Detect which cell encompasses the target text, then output its [X, Y] center coordinate. 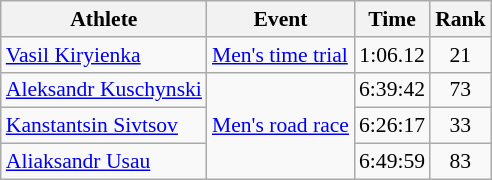
Men's time trial [280, 55]
73 [460, 90]
Vasil Kiryienka [104, 55]
Time [392, 19]
Aliaksandr Usau [104, 162]
1:06.12 [392, 55]
Men's road race [280, 126]
Aleksandr Kuschynski [104, 90]
83 [460, 162]
Event [280, 19]
6:49:59 [392, 162]
Kanstantsin Sivtsov [104, 126]
21 [460, 55]
6:39:42 [392, 90]
Rank [460, 19]
6:26:17 [392, 126]
33 [460, 126]
Athlete [104, 19]
